Search for the cell housing the specified text and yield its (X, Y) center coordinate. 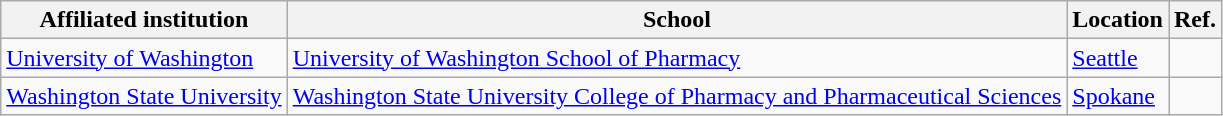
University of Washington (144, 58)
Affiliated institution (144, 20)
Ref. (1194, 20)
Seattle (1118, 58)
School (677, 20)
Washington State University College of Pharmacy and Pharmaceutical Sciences (677, 96)
Spokane (1118, 96)
Washington State University (144, 96)
Location (1118, 20)
University of Washington School of Pharmacy (677, 58)
